Find where the given text appears and provide that cell's center as [X, Y] coordinate. 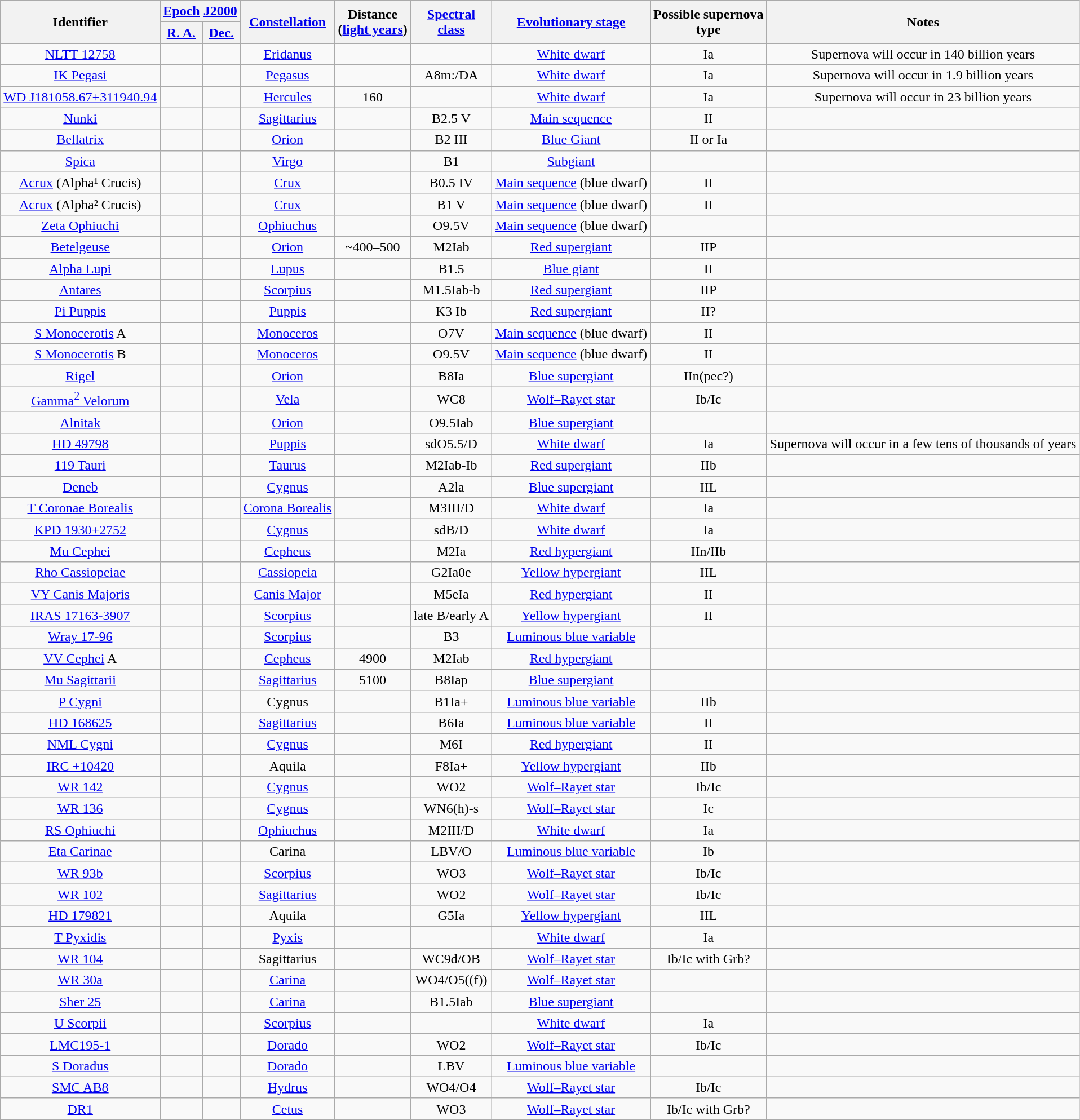
Eta Carinae [80, 852]
Supernova will occur in 140 billion years [923, 54]
II? [709, 312]
IK Pegasi [80, 76]
Dec. [221, 33]
Acrux (Alpha² Crucis) [80, 204]
Pi Puppis [80, 312]
Evolutionary stage [572, 22]
Zeta Ophiuchi [80, 225]
B8Ia [451, 376]
LBV [451, 1066]
Gamma2 Velorum [80, 399]
II or Ia [709, 140]
119 Tauri [80, 466]
G5Ia [451, 916]
late B/early A [451, 616]
WD J181058.67+311940.94 [80, 97]
Vela [287, 399]
Alnitak [80, 422]
Corona Borealis [287, 508]
Mu Sagittarii [80, 680]
B3 [451, 637]
Bellatrix [80, 140]
WC8 [451, 399]
LBV/O [451, 852]
M2Iab-Ib [451, 466]
Hercules [287, 97]
~400–500 [373, 247]
LMC195-1 [80, 1044]
Pyxis [287, 937]
O7V [451, 333]
T Pyxidis [80, 937]
HD 168625 [80, 723]
Antares [80, 290]
Blue Giant [572, 140]
Main sequence [572, 118]
Supernova will occur in 23 billion years [923, 97]
Nunki [80, 118]
VV Cephei A [80, 658]
Hydrus [287, 1087]
M1.5Iab-b [451, 290]
G2Ia0e [451, 573]
Wray 17-96 [80, 637]
Cetus [287, 1109]
S Monocerotis A [80, 333]
M6I [451, 744]
RS Ophiuchi [80, 830]
B2 III [451, 140]
Supernova will occur in a few tens of thousands of years [923, 444]
B2.5 V [451, 118]
HD 49798 [80, 444]
B1.5 [451, 269]
sdO5.5/D [451, 444]
U Scorpii [80, 1023]
Cassiopeia [287, 573]
sdB/D [451, 530]
Betelgeuse [80, 247]
M5eIa [451, 594]
Identifier [80, 22]
F8Ia+ [451, 765]
M2Ia [451, 551]
Lupus [287, 269]
NML Cygni [80, 744]
M3III/D [451, 508]
WR 30a [80, 980]
WO4/O5((f)) [451, 980]
Acrux (Alpha¹ Crucis) [80, 183]
NLTT 12758 [80, 54]
Taurus [287, 466]
Rigel [80, 376]
Epoch J2000 [200, 11]
Constellation [287, 22]
Notes [923, 22]
WO4/O4 [451, 1087]
Rho Cassiopeiae [80, 573]
WR 142 [80, 787]
Pegasus [287, 76]
WR 93b [80, 873]
IRC +10420 [80, 765]
Alpha Lupi [80, 269]
KPD 1930+2752 [80, 530]
WN6(h)-s [451, 809]
Blue giant [572, 269]
P Cygni [80, 701]
A2la [451, 487]
A8m:/DA [451, 76]
4900 [373, 658]
B0.5 IV [451, 183]
160 [373, 97]
Ic [709, 809]
M2III/D [451, 830]
Eridanus [287, 54]
B1.5Iab [451, 1002]
B8Iap [451, 680]
WR 102 [80, 895]
Subgiant [572, 161]
Ib [709, 852]
S Doradus [80, 1066]
Deneb [80, 487]
T Coronae Borealis [80, 508]
Spectralclass [451, 22]
Canis Major [287, 594]
Distance(light years) [373, 22]
WR 104 [80, 959]
Spica [80, 161]
Possible supernovatype [709, 22]
Sher 25 [80, 1002]
B1 V [451, 204]
B1Ia+ [451, 701]
B6Ia [451, 723]
DR1 [80, 1109]
Mu Cephei [80, 551]
IRAS 17163-3907 [80, 616]
R. A. [182, 33]
SMC AB8 [80, 1087]
IIn(pec?) [709, 376]
WR 136 [80, 809]
Virgo [287, 161]
Supernova will occur in 1.9 billion years [923, 76]
VY Canis Majoris [80, 594]
S Monocerotis B [80, 355]
K3 Ib [451, 312]
B1 [451, 161]
WC9d/OB [451, 959]
5100 [373, 680]
IIn/IIb [709, 551]
HD 179821 [80, 916]
O9.5Iab [451, 422]
